For the text-containing cell, return its midpoint in [x, y] coordinate format. 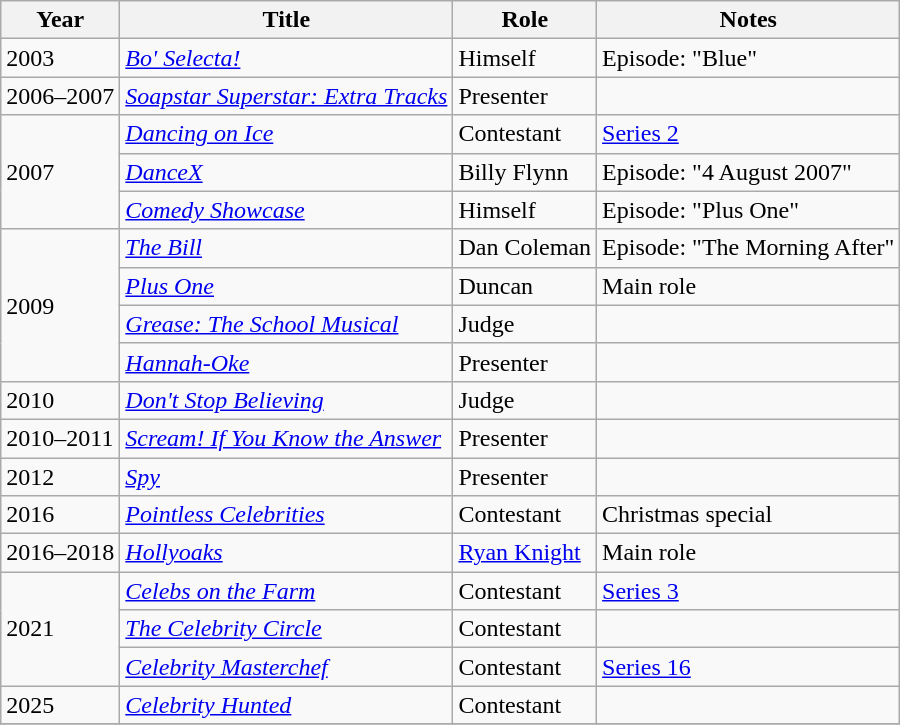
Episode: "Blue" [748, 58]
Year [60, 20]
Duncan [525, 286]
Scream! If You Know the Answer [286, 438]
2009 [60, 305]
Celebrity Masterchef [286, 667]
The Bill [286, 248]
Soapstar Superstar: Extra Tracks [286, 96]
Pointless Celebrities [286, 515]
Episode: "4 August 2007" [748, 172]
2025 [60, 705]
Hannah-Oke [286, 362]
2010 [60, 400]
Series 3 [748, 591]
2016 [60, 515]
Series 16 [748, 667]
Title [286, 20]
Grease: The School Musical [286, 324]
Don't Stop Believing [286, 400]
2012 [60, 477]
2007 [60, 172]
Comedy Showcase [286, 210]
Dan Coleman [525, 248]
Episode: "The Morning After" [748, 248]
Hollyoaks [286, 553]
Dancing on Ice [286, 134]
Celebs on the Farm [286, 591]
Series 2 [748, 134]
Billy Flynn [525, 172]
Christmas special [748, 515]
2006–2007 [60, 96]
Celebrity Hunted [286, 705]
2010–2011 [60, 438]
Notes [748, 20]
Episode: "Plus One" [748, 210]
Role [525, 20]
Ryan Knight [525, 553]
Spy [286, 477]
2016–2018 [60, 553]
2021 [60, 629]
DanceX [286, 172]
Plus One [286, 286]
Bo' Selecta! [286, 58]
2003 [60, 58]
The Celebrity Circle [286, 629]
